Determine the (X, Y) coordinate at the center of the cell enclosing the given text.  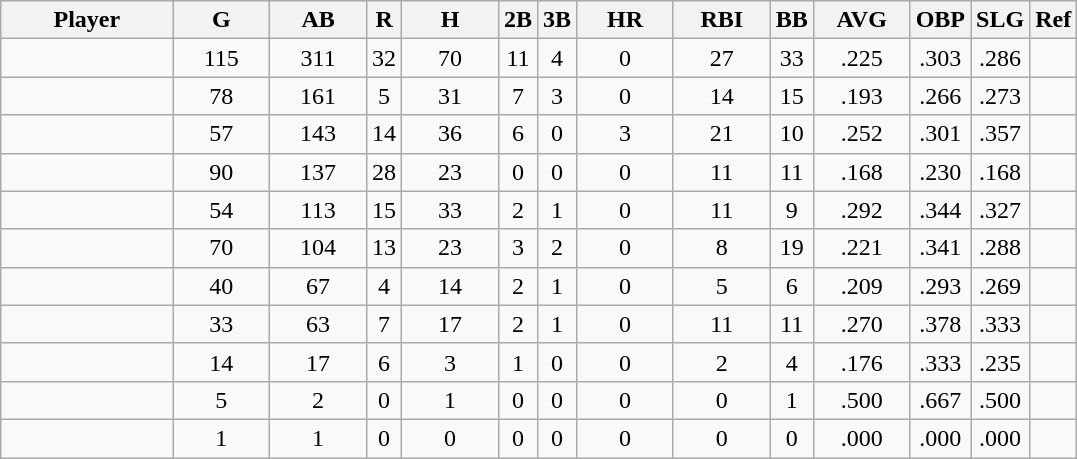
36 (450, 134)
9 (792, 210)
.193 (862, 96)
311 (318, 58)
.301 (940, 134)
.344 (940, 210)
115 (222, 58)
57 (222, 134)
RBI (722, 20)
143 (318, 134)
78 (222, 96)
.176 (862, 362)
2B (518, 20)
BB (792, 20)
Ref (1054, 20)
.230 (940, 172)
AVG (862, 20)
10 (792, 134)
28 (384, 172)
21 (722, 134)
.221 (862, 248)
32 (384, 58)
.327 (1000, 210)
67 (318, 286)
G (222, 20)
.269 (1000, 286)
.378 (940, 324)
H (450, 20)
63 (318, 324)
161 (318, 96)
.288 (1000, 248)
.225 (862, 58)
104 (318, 248)
SLG (1000, 20)
.292 (862, 210)
137 (318, 172)
.293 (940, 286)
113 (318, 210)
.303 (940, 58)
.266 (940, 96)
3B (556, 20)
13 (384, 248)
54 (222, 210)
.270 (862, 324)
.286 (1000, 58)
.341 (940, 248)
AB (318, 20)
.209 (862, 286)
.667 (940, 400)
R (384, 20)
.252 (862, 134)
31 (450, 96)
40 (222, 286)
8 (722, 248)
OBP (940, 20)
Player (87, 20)
27 (722, 58)
.235 (1000, 362)
.273 (1000, 96)
19 (792, 248)
HR (626, 20)
.357 (1000, 134)
90 (222, 172)
